Provide the (X, Y) coordinate of the cell's center where the given text is located.  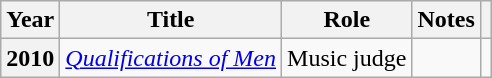
Qualifications of Men (171, 58)
Role (347, 20)
Year (30, 20)
2010 (30, 58)
Notes (446, 20)
Music judge (347, 58)
Title (171, 20)
